Pinpoint the cell where the given text exists, returning its [x, y] midpoint coordinate. 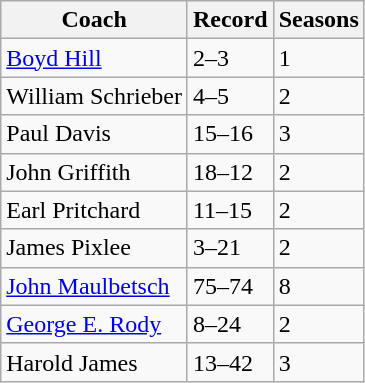
Paul Davis [94, 134]
Earl Pritchard [94, 210]
11–15 [230, 210]
13–42 [230, 362]
15–16 [230, 134]
George E. Rody [94, 324]
8–24 [230, 324]
Boyd Hill [94, 58]
1 [318, 58]
Coach [94, 20]
2–3 [230, 58]
John Griffith [94, 172]
3–21 [230, 248]
James Pixlee [94, 248]
Harold James [94, 362]
William Schrieber [94, 96]
Seasons [318, 20]
John Maulbetsch [94, 286]
Record [230, 20]
18–12 [230, 172]
75–74 [230, 286]
8 [318, 286]
4–5 [230, 96]
